Locate the cell with the specified text and output its [X, Y] center coordinate. 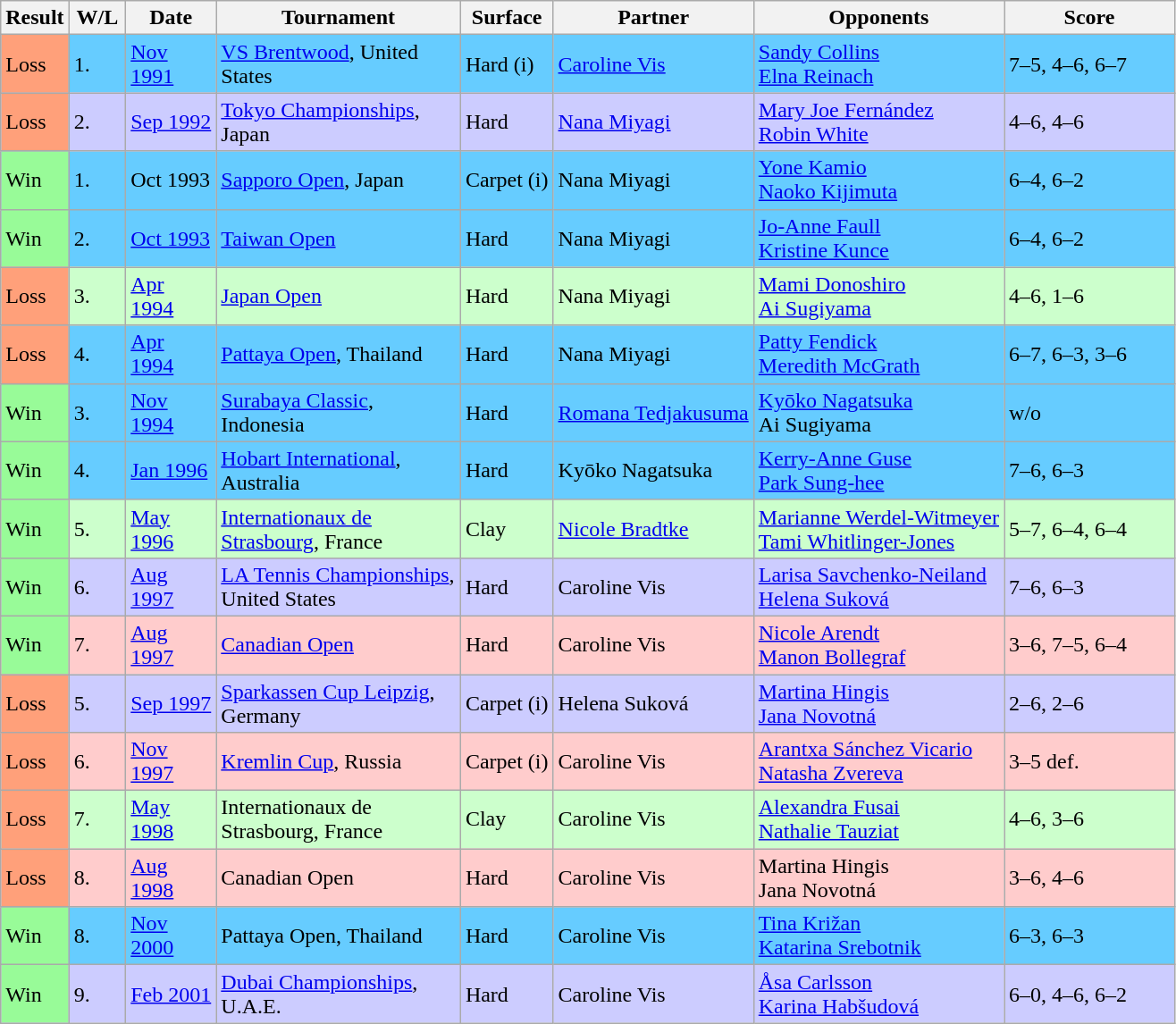
Patty Fendick Meredith McGrath [878, 354]
Kremlin Cup, Russia [339, 761]
Larisa Savchenko-Neiland Helena Suková [878, 586]
5–7, 6–4, 6–4 [1090, 529]
Nov 1991 [172, 64]
3–5 def. [1090, 761]
Surface [507, 18]
Kerry-Anne Guse Park Sung-hee [878, 470]
Opponents [878, 18]
Surabaya Classic, Indonesia [339, 413]
W/L [97, 18]
Sparkassen Cup Leipzig, Germany [339, 702]
Date [172, 18]
Mami Donoshiro Ai Sugiyama [878, 297]
Tina Križan Katarina Srebotnik [878, 936]
Sep 1997 [172, 702]
3–6, 7–5, 6–4 [1090, 645]
6–7, 6–3, 3–6 [1090, 354]
Nov 1994 [172, 413]
Partner [653, 18]
Yone Kamio Naoko Kijimuta [878, 180]
4–6, 1–6 [1090, 297]
Romana Tedjakusuma [653, 413]
Tokyo Championships, Japan [339, 122]
6–0, 4–6, 6–2 [1090, 994]
Dubai Championships, U.A.E. [339, 994]
Result [35, 18]
6–3, 6–3 [1090, 936]
Arantxa Sánchez Vicario Natasha Zvereva [878, 761]
9. [97, 994]
Helena Suková [653, 702]
LA Tennis Championships, United States [339, 586]
4–6, 3–6 [1090, 820]
Feb 2001 [172, 994]
Sandy Collins Elna Reinach [878, 64]
Kyōko Nagatsuka [653, 470]
Alexandra Fusai Nathalie Tauziat [878, 820]
w/o [1090, 413]
VS Brentwood, United States [339, 64]
May 1996 [172, 529]
Nov 2000 [172, 936]
Jan 1996 [172, 470]
Hard (i) [507, 64]
Aug 1998 [172, 877]
Åsa Carlsson Karina Habšudová [878, 994]
4–6, 4–6 [1090, 122]
Marianne Werdel-Witmeyer Tami Whitlinger-Jones [878, 529]
Mary Joe Fernández Robin White [878, 122]
Hobart International, Australia [339, 470]
Nicole Arendt Manon Bollegraf [878, 645]
Kyōko Nagatsuka Ai Sugiyama [878, 413]
Sep 1992 [172, 122]
7–5, 4–6, 6–7 [1090, 64]
Nov 1997 [172, 761]
May 1998 [172, 820]
Tournament [339, 18]
Score [1090, 18]
Sapporo Open, Japan [339, 180]
Jo-Anne Faull Kristine Kunce [878, 238]
3–6, 4–6 [1090, 877]
Japan Open [339, 297]
Nicole Bradtke [653, 529]
2–6, 2–6 [1090, 702]
Taiwan Open [339, 238]
